Provide the (X, Y) coordinate of the cell's center where the given text is located.  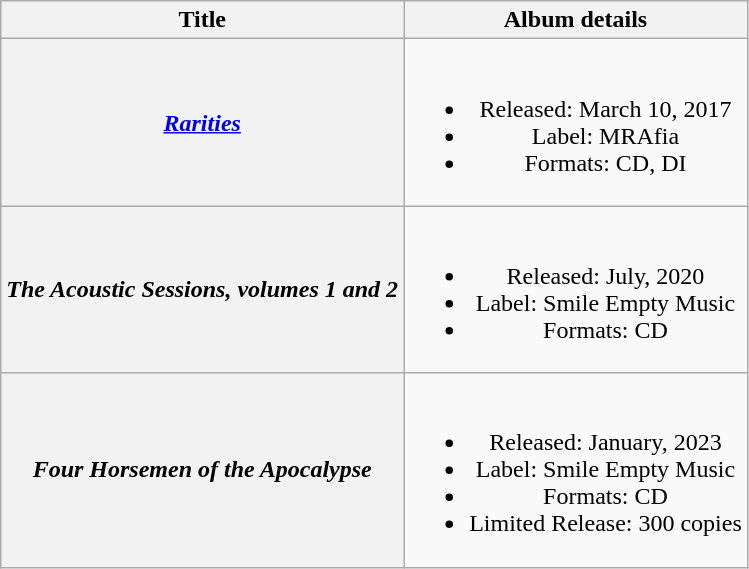
Title (202, 20)
Four Horsemen of the Apocalypse (202, 470)
The Acoustic Sessions, volumes 1 and 2 (202, 290)
Rarities (202, 122)
Released: January, 2023Label: Smile Empty MusicFormats: CDLimited Release: 300 copies (576, 470)
Album details (576, 20)
Released: July, 2020Label: Smile Empty MusicFormats: CD (576, 290)
Released: March 10, 2017Label: MRAfiaFormats: CD, DI (576, 122)
